Search for the cell housing the specified text and yield its (x, y) center coordinate. 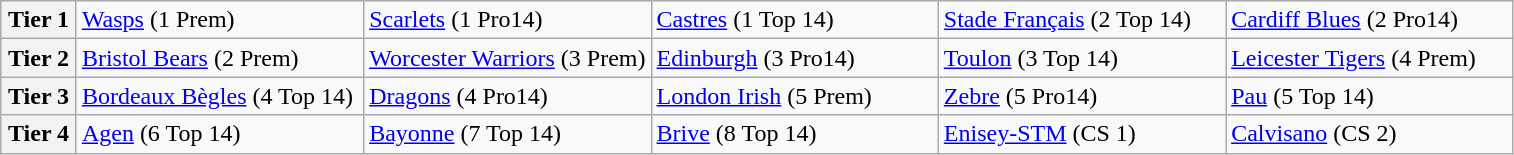
Pau (5 Top 14) (1370, 96)
Cardiff Blues (2 Pro14) (1370, 20)
Zebre (5 Pro14) (1082, 96)
Enisey-STM (CS 1) (1082, 134)
Tier 1 (39, 20)
Toulon (3 Top 14) (1082, 58)
Calvisano (CS 2) (1370, 134)
Castres (1 Top 14) (794, 20)
Bayonne (7 Top 14) (508, 134)
Brive (8 Top 14) (794, 134)
Tier 3 (39, 96)
Scarlets (1 Pro14) (508, 20)
Wasps (1 Prem) (220, 20)
Leicester Tigers (4 Prem) (1370, 58)
Worcester Warriors (3 Prem) (508, 58)
Dragons (4 Pro14) (508, 96)
Edinburgh (3 Pro14) (794, 58)
Tier 4 (39, 134)
Stade Français (2 Top 14) (1082, 20)
Bordeaux Bègles (4 Top 14) (220, 96)
Tier 2 (39, 58)
Bristol Bears (2 Prem) (220, 58)
London Irish (5 Prem) (794, 96)
Agen (6 Top 14) (220, 134)
